Find where the given text appears and provide that cell's center as [x, y] coordinate. 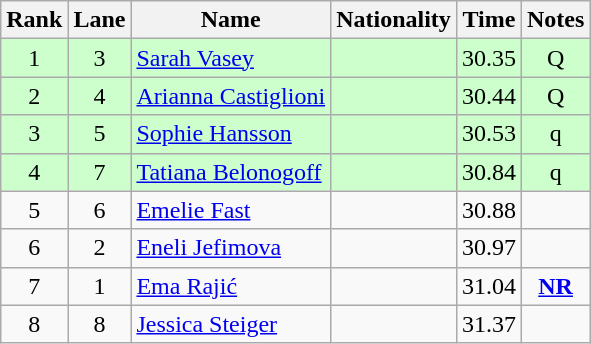
Lane [100, 20]
Jessica Steiger [231, 324]
31.04 [488, 286]
Notes [555, 20]
Emelie Fast [231, 210]
30.53 [488, 134]
Sophie Hansson [231, 134]
Rank [34, 20]
30.44 [488, 96]
Arianna Castiglioni [231, 96]
Tatiana Belonogoff [231, 172]
Ema Rajić [231, 286]
30.88 [488, 210]
31.37 [488, 324]
30.97 [488, 248]
Time [488, 20]
30.84 [488, 172]
Name [231, 20]
30.35 [488, 58]
NR [555, 286]
Nationality [394, 20]
Sarah Vasey [231, 58]
Eneli Jefimova [231, 248]
